For the text-containing cell, return its midpoint in [X, Y] coordinate format. 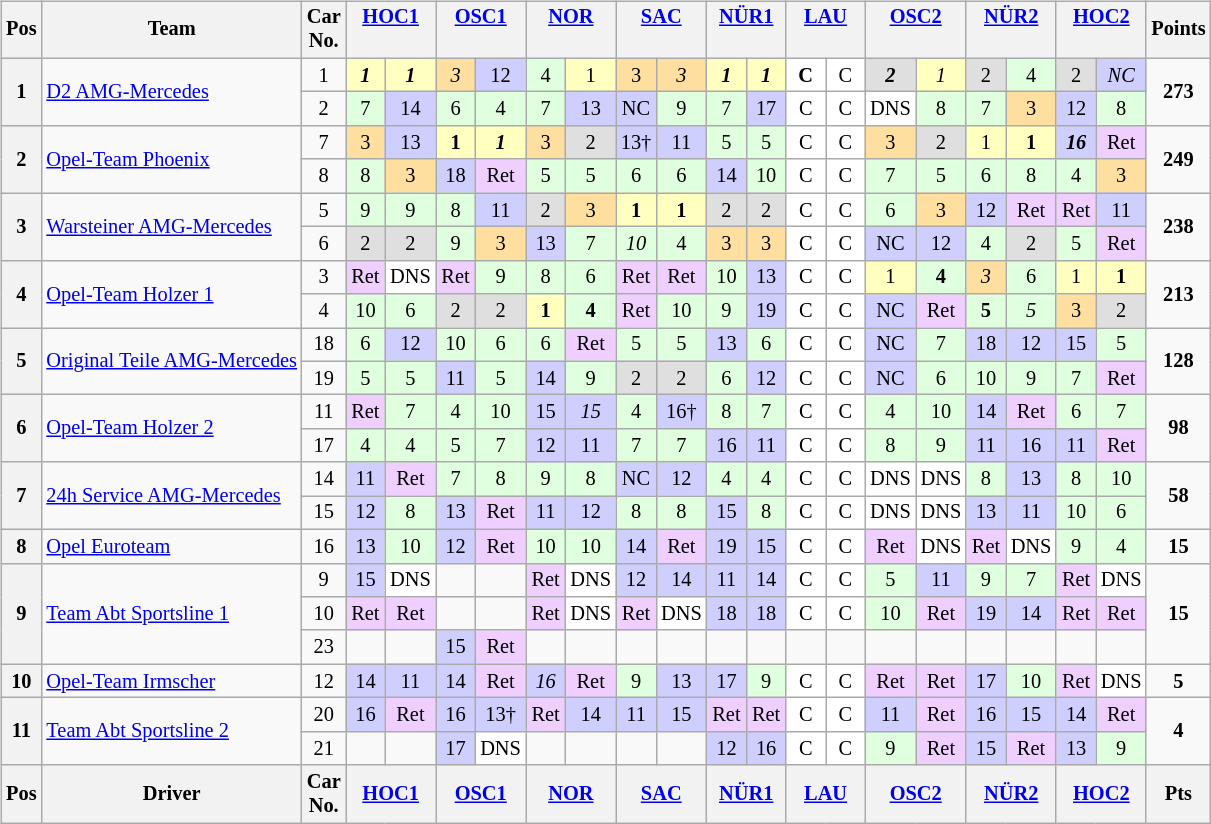
58 [1178, 496]
Opel-Team Irmscher [171, 681]
273 [1178, 92]
24h Service AMG-Mercedes [171, 496]
Team Abt Sportsline 2 [171, 732]
238 [1178, 226]
Team [171, 30]
21 [324, 748]
Points [1178, 30]
213 [1178, 294]
16† [681, 412]
98 [1178, 428]
Original Teile AMG-Mercedes [171, 362]
Opel-Team Holzer 2 [171, 428]
D2 AMG-Mercedes [171, 92]
20 [324, 715]
Warsteiner AMG-Mercedes [171, 226]
23 [324, 647]
Opel-Team Phoenix [171, 160]
Pts [1178, 794]
Opel-Team Holzer 1 [171, 294]
Team Abt Sportsline 1 [171, 614]
249 [1178, 160]
Driver [171, 794]
128 [1178, 362]
Opel Euroteam [171, 546]
